Provide the [x, y] coordinate of the cell's center where the given text is located.  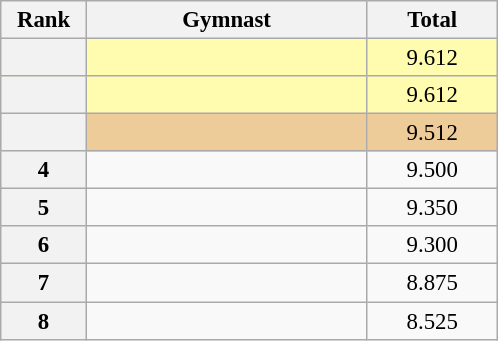
8.875 [432, 283]
9.512 [432, 133]
9.350 [432, 208]
Total [432, 20]
8 [44, 321]
9.300 [432, 245]
6 [44, 245]
8.525 [432, 321]
Gymnast [226, 20]
4 [44, 170]
Rank [44, 20]
9.500 [432, 170]
7 [44, 283]
5 [44, 208]
